Search for the cell housing the specified text and yield its [x, y] center coordinate. 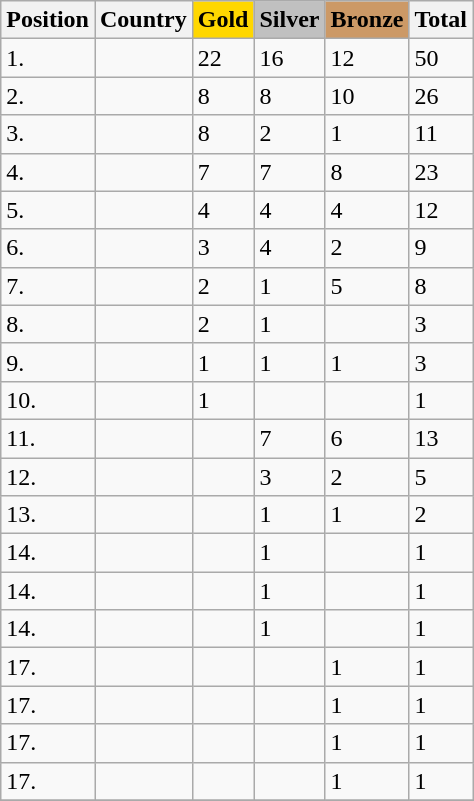
12. [48, 477]
10 [367, 96]
8. [48, 324]
6. [48, 248]
23 [441, 172]
10. [48, 400]
7. [48, 286]
Total [441, 20]
13 [441, 438]
Bronze [367, 20]
Silver [290, 20]
2. [48, 96]
9. [48, 362]
11. [48, 438]
13. [48, 515]
Gold [223, 20]
1. [48, 58]
22 [223, 58]
Country [143, 20]
26 [441, 96]
5. [48, 210]
6 [367, 438]
Position [48, 20]
3. [48, 134]
9 [441, 248]
16 [290, 58]
50 [441, 58]
4. [48, 172]
11 [441, 134]
